Extract the (x, y) coordinate from the center of the cell holding the provided text.  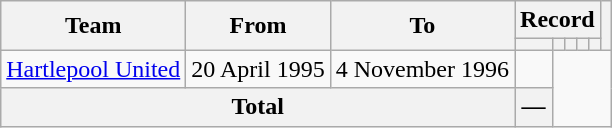
Hartlepool United (94, 69)
Total (258, 107)
To (422, 26)
4 November 1996 (422, 69)
Record (558, 20)
— (534, 107)
20 April 1995 (258, 69)
From (258, 26)
Team (94, 26)
